Determine the [X, Y] coordinate at the center of the cell enclosing the given text.  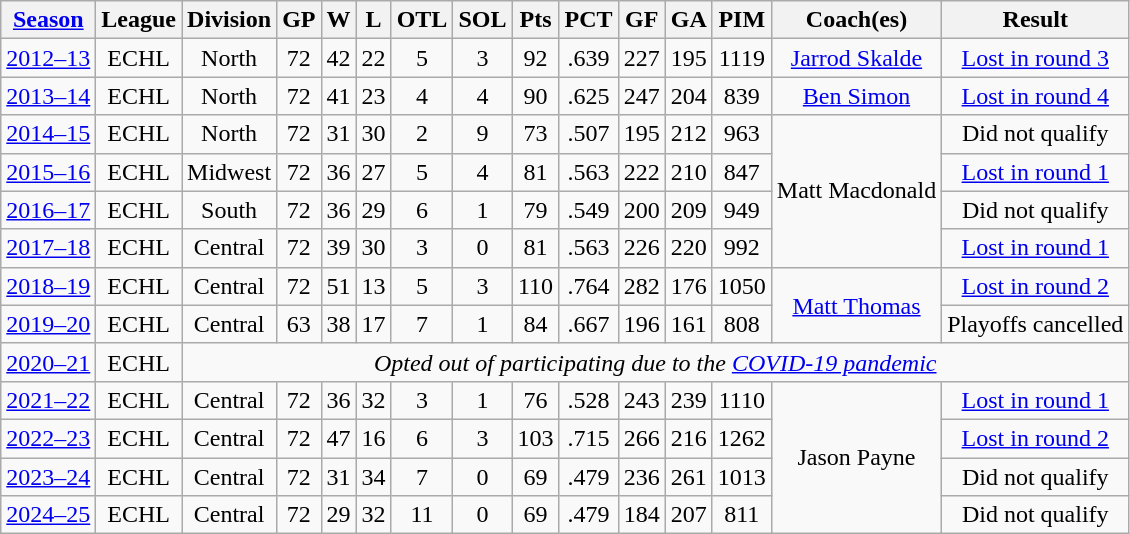
.625 [588, 96]
212 [688, 134]
247 [642, 96]
Midwest [230, 172]
2015–16 [48, 172]
W [338, 20]
216 [688, 438]
Opted out of participating due to the COVID-19 pandemic [656, 362]
Lost in round 4 [1036, 96]
11 [422, 515]
.715 [588, 438]
27 [374, 172]
63 [299, 324]
2014–15 [48, 134]
2019–20 [48, 324]
2017–18 [48, 248]
243 [642, 400]
161 [688, 324]
239 [688, 400]
196 [642, 324]
GF [642, 20]
OTL [422, 20]
Season [48, 20]
2013–14 [48, 96]
42 [338, 58]
.639 [588, 58]
34 [374, 477]
84 [536, 324]
261 [688, 477]
2023–24 [48, 477]
39 [338, 248]
Jason Payne [856, 457]
103 [536, 438]
222 [642, 172]
92 [536, 58]
Matt Macdonald [856, 191]
.764 [588, 286]
90 [536, 96]
Matt Thomas [856, 305]
808 [742, 324]
17 [374, 324]
.667 [588, 324]
2022–23 [48, 438]
236 [642, 477]
41 [338, 96]
Lost in round 3 [1036, 58]
2016–17 [48, 210]
811 [742, 515]
Jarrod Skalde [856, 58]
SOL [482, 20]
1013 [742, 477]
73 [536, 134]
847 [742, 172]
963 [742, 134]
266 [642, 438]
13 [374, 286]
GP [299, 20]
227 [642, 58]
200 [642, 210]
2 [422, 134]
2024–25 [48, 515]
38 [338, 324]
22 [374, 58]
204 [688, 96]
23 [374, 96]
South [230, 210]
GA [688, 20]
949 [742, 210]
1119 [742, 58]
79 [536, 210]
.528 [588, 400]
9 [482, 134]
League [139, 20]
220 [688, 248]
.507 [588, 134]
PIM [742, 20]
110 [536, 286]
2012–13 [48, 58]
L [374, 20]
Division [230, 20]
207 [688, 515]
176 [688, 286]
16 [374, 438]
210 [688, 172]
Result [1036, 20]
PCT [588, 20]
Ben Simon [856, 96]
51 [338, 286]
47 [338, 438]
Coach(es) [856, 20]
184 [642, 515]
209 [688, 210]
2021–22 [48, 400]
.549 [588, 210]
2020–21 [48, 362]
1050 [742, 286]
2018–19 [48, 286]
839 [742, 96]
282 [642, 286]
Pts [536, 20]
Playoffs cancelled [1036, 324]
1110 [742, 400]
1262 [742, 438]
76 [536, 400]
992 [742, 248]
226 [642, 248]
